Identify which cell holds the provided text, then report its [x, y] central coordinate. 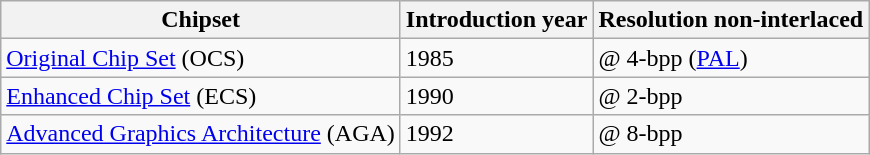
Resolution non-interlaced [731, 20]
1985 [496, 58]
Introduction year [496, 20]
1990 [496, 96]
@ 2-bpp [731, 96]
Advanced Graphics Architecture (AGA) [201, 134]
@ 4-bpp (PAL) [731, 58]
Enhanced Chip Set (ECS) [201, 96]
Chipset [201, 20]
@ 8-bpp [731, 134]
Original Chip Set (OCS) [201, 58]
1992 [496, 134]
